Return [X, Y] of the center of cell containing provided text 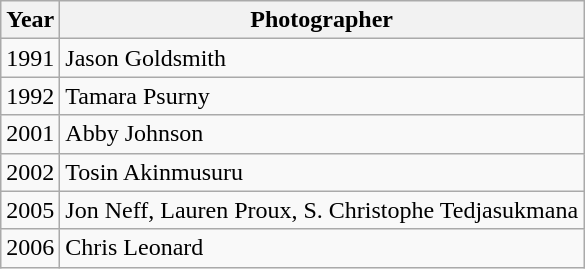
2006 [30, 248]
Tosin Akinmusuru [322, 172]
Jason Goldsmith [322, 58]
Chris Leonard [322, 248]
1991 [30, 58]
Abby Johnson [322, 134]
Tamara Psurny [322, 96]
2002 [30, 172]
2005 [30, 210]
Jon Neff, Lauren Proux, S. Christophe Tedjasukmana [322, 210]
Year [30, 20]
2001 [30, 134]
Photographer [322, 20]
1992 [30, 96]
